Provide the (x, y) coordinate of the cell's center where the given text is located.  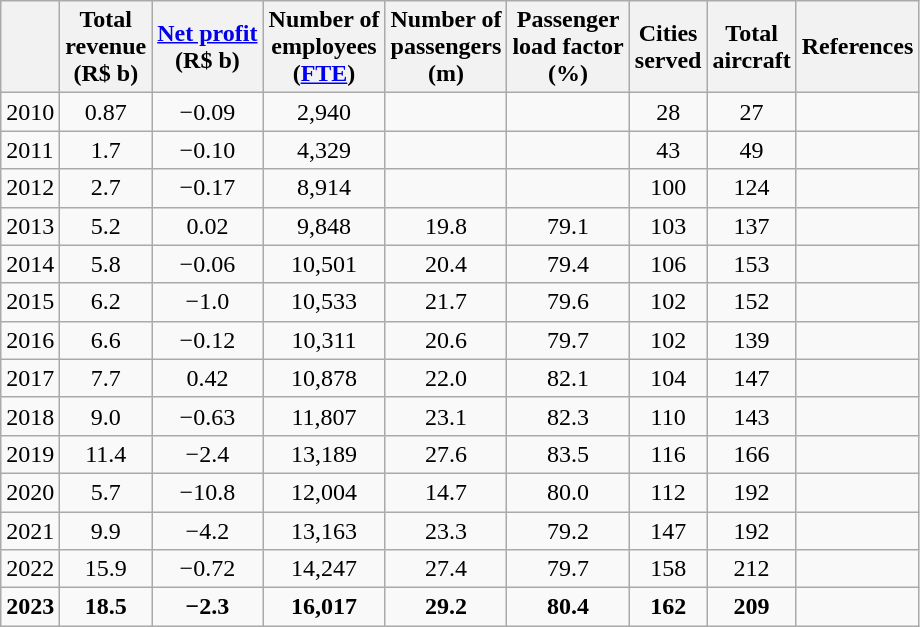
Citiesserved (668, 47)
83.5 (568, 454)
162 (668, 607)
−2.4 (208, 454)
153 (752, 264)
2011 (30, 150)
−0.09 (208, 112)
23.1 (446, 416)
15.9 (106, 569)
Totalrevenue(R$ b) (106, 47)
79.1 (568, 226)
20.6 (446, 340)
18.5 (106, 607)
7.7 (106, 378)
Passengerload factor(%) (568, 47)
2014 (30, 264)
2023 (30, 607)
43 (668, 150)
139 (752, 340)
143 (752, 416)
5.2 (106, 226)
112 (668, 492)
79.4 (568, 264)
0.87 (106, 112)
104 (668, 378)
9.0 (106, 416)
22.0 (446, 378)
5.8 (106, 264)
5.7 (106, 492)
212 (752, 569)
2020 (30, 492)
−2.3 (208, 607)
11,807 (324, 416)
158 (668, 569)
49 (752, 150)
9.9 (106, 531)
2015 (30, 302)
2021 (30, 531)
6.2 (106, 302)
6.6 (106, 340)
−0.72 (208, 569)
209 (752, 607)
110 (668, 416)
2022 (30, 569)
−0.06 (208, 264)
19.8 (446, 226)
137 (752, 226)
2018 (30, 416)
20.4 (446, 264)
27.6 (446, 454)
4,329 (324, 150)
10,311 (324, 340)
−10.8 (208, 492)
Number ofemployees(FTE) (324, 47)
100 (668, 188)
12,004 (324, 492)
2017 (30, 378)
13,163 (324, 531)
16,017 (324, 607)
21.7 (446, 302)
14.7 (446, 492)
2019 (30, 454)
−0.10 (208, 150)
Net profit(R$ b) (208, 47)
79.6 (568, 302)
116 (668, 454)
0.42 (208, 378)
14,247 (324, 569)
10,533 (324, 302)
−0.12 (208, 340)
2016 (30, 340)
152 (752, 302)
27.4 (446, 569)
80.4 (568, 607)
Number ofpassengers(m) (446, 47)
−0.63 (208, 416)
23.3 (446, 531)
2013 (30, 226)
Totalaircraft (752, 47)
103 (668, 226)
29.2 (446, 607)
10,878 (324, 378)
0.02 (208, 226)
124 (752, 188)
2012 (30, 188)
9,848 (324, 226)
2,940 (324, 112)
1.7 (106, 150)
79.2 (568, 531)
13,189 (324, 454)
82.1 (568, 378)
2010 (30, 112)
27 (752, 112)
References (858, 47)
82.3 (568, 416)
106 (668, 264)
−0.17 (208, 188)
10,501 (324, 264)
2.7 (106, 188)
8,914 (324, 188)
166 (752, 454)
80.0 (568, 492)
−4.2 (208, 531)
28 (668, 112)
11.4 (106, 454)
−1.0 (208, 302)
